Capture the cell that displays the provided text and extract its (x, y) central coordinate. 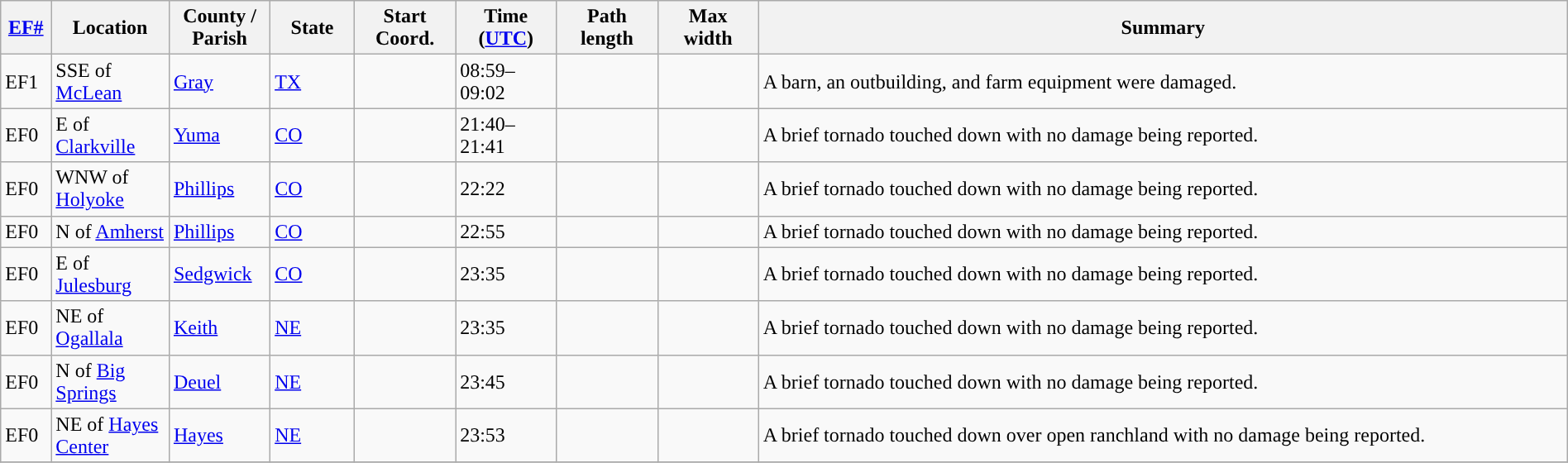
E of Julesburg (111, 274)
EF1 (26, 81)
NE of Hayes Center (111, 435)
Yuma (219, 136)
Start Coord. (404, 28)
N of Amherst (111, 231)
NE of Ogallala (111, 327)
22:22 (506, 189)
23:53 (506, 435)
Max width (708, 28)
21:40–21:41 (506, 136)
Keith (219, 327)
Summary (1163, 28)
A barn, an outbuilding, and farm equipment were damaged. (1163, 81)
08:59–09:02 (506, 81)
N of Big Springs (111, 382)
E of Clarkville (111, 136)
Sedgwick (219, 274)
Gray (219, 81)
WNW of Holyoke (111, 189)
Location (111, 28)
Time (UTC) (506, 28)
Deuel (219, 382)
Hayes (219, 435)
23:45 (506, 382)
SSE of McLean (111, 81)
TX (313, 81)
22:55 (506, 231)
County / Parish (219, 28)
EF# (26, 28)
State (313, 28)
Path length (607, 28)
A brief tornado touched down over open ranchland with no damage being reported. (1163, 435)
